Pinpoint the cell where the given text exists, returning its [X, Y] midpoint coordinate. 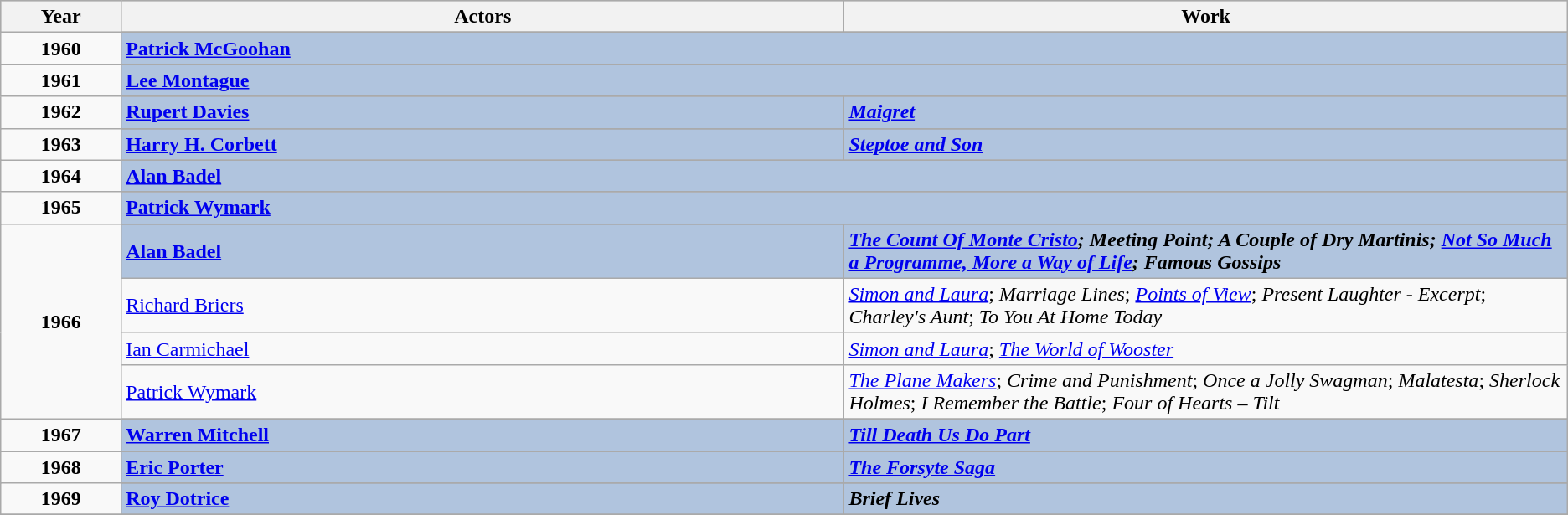
Harry H. Corbett [482, 144]
The Forsyte Saga [1206, 466]
1961 [61, 80]
The Count Of Monte Cristo; Meeting Point; A Couple of Dry Martinis; Not So Much a Programme, More a Way of Life; Famous Gossips [1206, 251]
Lee Montague [844, 80]
1967 [61, 435]
Till Death Us Do Part [1206, 435]
1962 [61, 112]
1969 [61, 499]
1960 [61, 49]
1964 [61, 176]
Ian Carmichael [482, 348]
Patrick McGoohan [844, 49]
Actors [482, 17]
1968 [61, 466]
Steptoe and Son [1206, 144]
Richard Briers [482, 305]
1963 [61, 144]
Roy Dotrice [482, 499]
1965 [61, 208]
Rupert Davies [482, 112]
Warren Mitchell [482, 435]
Maigret [1206, 112]
Year [61, 17]
Work [1206, 17]
Simon and Laura; Marriage Lines; Points of View; Present Laughter - Excerpt; Charley's Aunt; To You At Home Today [1206, 305]
The Plane Makers; Crime and Punishment; Once a Jolly Swagman; Malatesta; Sherlock Holmes; I Remember the Battle; Four of Hearts – Tilt [1206, 392]
Brief Lives [1206, 499]
1966 [61, 322]
Simon and Laura; The World of Wooster [1206, 348]
Eric Porter [482, 466]
